From the cell containing the given text, extract its center point as [x, y] coordinate. 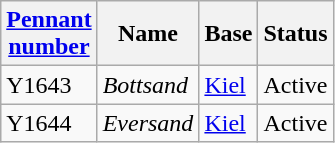
Base [228, 34]
Eversand [148, 123]
Name [148, 34]
Pennantnumber [49, 34]
Y1643 [49, 85]
Y1644 [49, 123]
Bottsand [148, 85]
Status [296, 34]
